Scan for the cell matching the given text and deliver its [X, Y] coordinate at center. 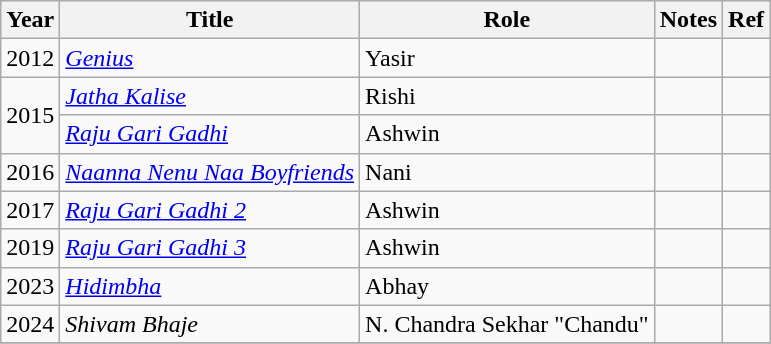
Role [508, 20]
Jatha Kalise [210, 96]
Raju Gari Gadhi [210, 134]
2015 [30, 115]
2016 [30, 172]
Ref [746, 20]
Year [30, 20]
Raju Gari Gadhi 2 [210, 210]
2024 [30, 324]
Rishi [508, 96]
2017 [30, 210]
Hidimbha [210, 286]
2023 [30, 286]
Nani [508, 172]
Naanna Nenu Naa Boyfriends [210, 172]
Abhay [508, 286]
Notes [688, 20]
Genius [210, 58]
Yasir [508, 58]
Title [210, 20]
N. Chandra Sekhar "Chandu" [508, 324]
Shivam Bhaje [210, 324]
2019 [30, 248]
Raju Gari Gadhi 3 [210, 248]
2012 [30, 58]
